Pinpoint the cell where the given text exists, returning its (X, Y) midpoint coordinate. 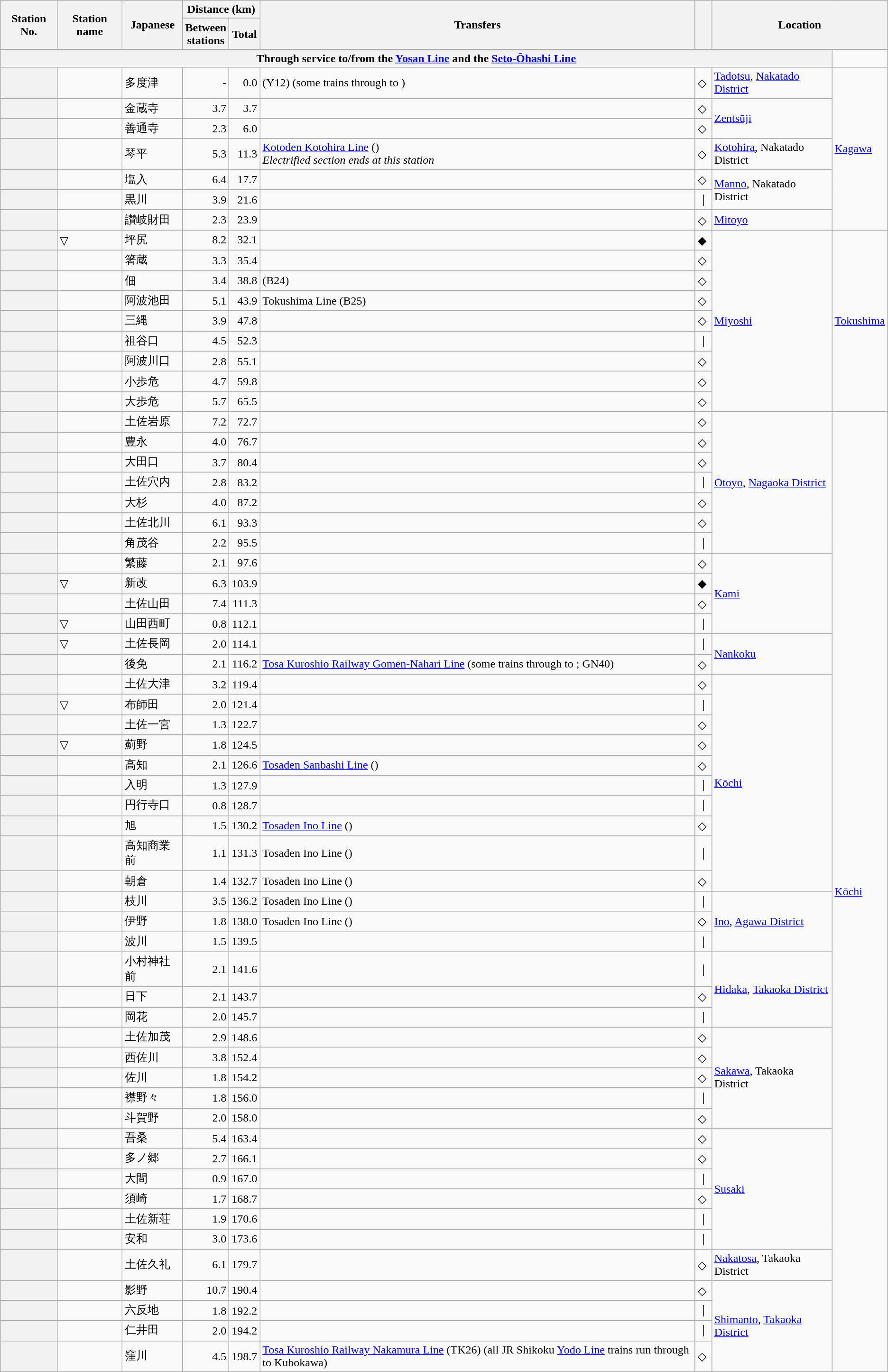
斗賀野 (153, 1119)
六反地 (153, 1310)
6.0 (245, 129)
72.7 (245, 422)
朝倉 (153, 881)
Tokushima Line (B25) (477, 301)
10.7 (206, 1290)
土佐岩原 (153, 422)
192.2 (245, 1310)
伊野 (153, 921)
影野 (153, 1290)
角茂谷 (153, 543)
Mannō, Nakatado District (772, 190)
119.4 (245, 684)
黒川 (153, 200)
111.3 (245, 603)
Station name (89, 25)
Miyoshi (772, 321)
襟野々 (153, 1098)
32.1 (245, 240)
Transfers (477, 25)
2.9 (206, 1037)
8.2 (206, 240)
Zentsūji (772, 119)
7.4 (206, 603)
波川 (153, 942)
122.7 (245, 725)
新改 (153, 584)
3.8 (206, 1058)
95.5 (245, 543)
103.9 (245, 584)
岡花 (153, 1017)
0.0 (245, 83)
祖谷口 (153, 342)
87.2 (245, 503)
Tokushima (860, 321)
Ino, Agawa District (772, 921)
5.4 (206, 1139)
Station No. (29, 25)
大間 (153, 1178)
Tadotsu, Nakatado District (772, 83)
52.3 (245, 342)
21.6 (245, 200)
130.2 (245, 825)
高知 (153, 766)
安和 (153, 1239)
吾桑 (153, 1139)
121.4 (245, 705)
168.7 (245, 1199)
Distance (km) (221, 9)
152.4 (245, 1058)
6.4 (206, 179)
136.2 (245, 901)
坪尻 (153, 240)
仁井田 (153, 1331)
旭 (153, 825)
入明 (153, 786)
124.5 (245, 745)
土佐山田 (153, 603)
枝川 (153, 901)
5.7 (206, 401)
豊永 (153, 442)
7.2 (206, 422)
Sakawa, Takaoka District (772, 1078)
55.1 (245, 362)
Japanese (153, 25)
佃 (153, 281)
Total (245, 34)
38.8 (245, 281)
- (206, 83)
Through service to/from the Yosan Line and the Seto-Ōhashi Line (416, 58)
145.7 (245, 1017)
163.4 (245, 1139)
158.0 (245, 1119)
1.4 (206, 881)
大歩危 (153, 401)
4.7 (206, 381)
土佐久礼 (153, 1265)
190.4 (245, 1290)
箸蔵 (153, 260)
83.2 (245, 483)
讃岐財田 (153, 220)
112.1 (245, 624)
59.8 (245, 381)
後免 (153, 664)
Ōtoyo, Nagaoka District (772, 482)
Tosa Kuroshio Railway Nakamura Line (TK26) (all JR Shikoku Yodo Line trains run through to Kubokawa) (477, 1356)
128.7 (245, 806)
Shimanto, Takaoka District (772, 1326)
23.9 (245, 220)
高知商業前 (153, 853)
布師田 (153, 705)
土佐北川 (153, 523)
Betweenstations (206, 34)
167.0 (245, 1178)
金蔵寺 (153, 108)
1.9 (206, 1219)
35.4 (245, 260)
127.9 (245, 786)
1.7 (206, 1199)
Location (800, 25)
3.5 (206, 901)
138.0 (245, 921)
Hidaka, Takaoka District (772, 990)
179.7 (245, 1265)
佐川 (153, 1078)
6.3 (206, 584)
日下 (153, 997)
Kotohira, Nakatado District (772, 154)
166.1 (245, 1159)
114.1 (245, 644)
5.1 (206, 301)
80.4 (245, 462)
阿波池田 (153, 301)
山田西町 (153, 624)
土佐一宮 (153, 725)
1.1 (206, 853)
154.2 (245, 1078)
多ノ郷 (153, 1159)
65.5 (245, 401)
(Y12) (some trains through to ) (477, 83)
琴平 (153, 154)
Kami (772, 593)
土佐加茂 (153, 1037)
132.7 (245, 881)
窪川 (153, 1356)
198.7 (245, 1356)
126.6 (245, 766)
2.7 (206, 1159)
土佐大津 (153, 684)
Susaki (772, 1189)
小歩危 (153, 381)
須崎 (153, 1199)
土佐新荘 (153, 1219)
Nakatosa, Takaoka District (772, 1265)
194.2 (245, 1331)
Tosa Kuroshio Railway Gomen-Nahari Line (some trains through to ; GN40) (477, 664)
3.3 (206, 260)
円行寺口 (153, 806)
西佐川 (153, 1058)
156.0 (245, 1098)
大杉 (153, 503)
170.6 (245, 1219)
薊野 (153, 745)
(B24) (477, 281)
141.6 (245, 969)
43.9 (245, 301)
Mitoyo (772, 220)
131.3 (245, 853)
139.5 (245, 942)
塩入 (153, 179)
148.6 (245, 1037)
97.6 (245, 564)
Nankoku (772, 654)
土佐穴内 (153, 483)
76.7 (245, 442)
2.2 (206, 543)
5.3 (206, 154)
173.6 (245, 1239)
多度津 (153, 83)
93.3 (245, 523)
143.7 (245, 997)
116.2 (245, 664)
3.0 (206, 1239)
Kotoden Kotohira Line ()Electrified section ends at this station (477, 154)
3.4 (206, 281)
11.3 (245, 154)
47.8 (245, 321)
17.7 (245, 179)
小村神社前 (153, 969)
Kagawa (860, 149)
善通寺 (153, 129)
3.2 (206, 684)
阿波川口 (153, 362)
繁藤 (153, 564)
土佐長岡 (153, 644)
三縄 (153, 321)
Tosaden Sanbashi Line () (477, 766)
大田口 (153, 462)
0.9 (206, 1178)
